Search for the cell housing the specified text and yield its (X, Y) center coordinate. 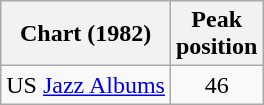
Peakposition (216, 34)
46 (216, 85)
Chart (1982) (86, 34)
US Jazz Albums (86, 85)
